Find where the given text appears and provide that cell's center as (x, y) coordinate. 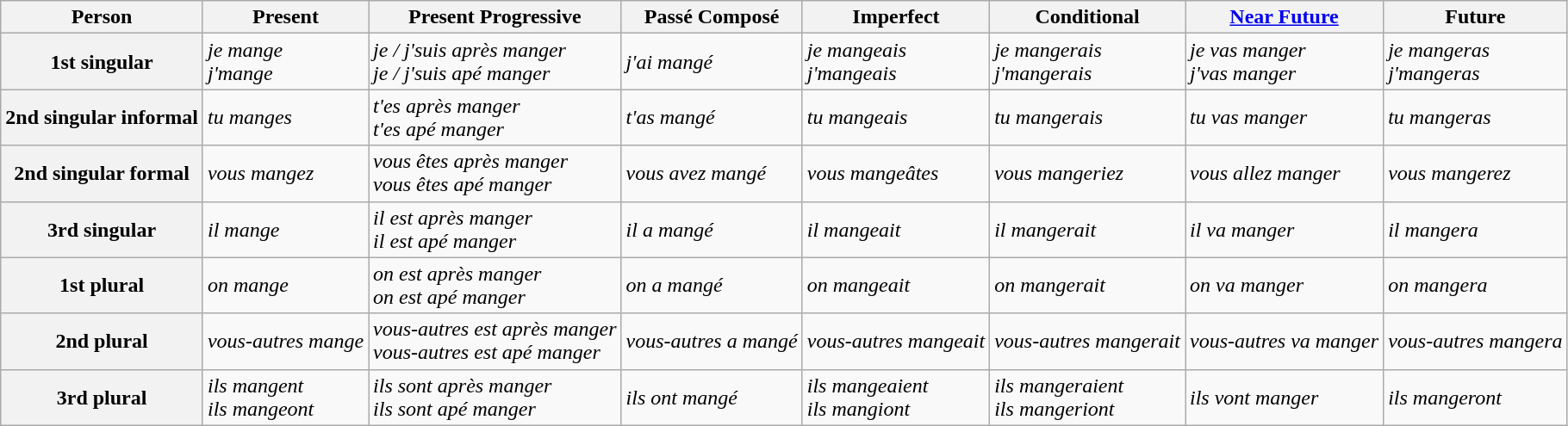
2nd singular informal (102, 117)
on mangera (1475, 286)
ils mangeraientils mangeriont (1087, 398)
Present Progressive (495, 17)
vous-autres va manger (1285, 341)
je mangej'mange (285, 62)
vous-autres mangerait (1087, 341)
tu mangeras (1475, 117)
il est après mangeril est apé manger (495, 229)
tu mangeais (896, 117)
2nd singular formal (102, 174)
vous-autres mange (285, 341)
vous allez manger (1285, 174)
3rd singular (102, 229)
on mange (285, 286)
il mangeait (896, 229)
Person (102, 17)
on mangeait (896, 286)
vous-autres est après mangervous-autres est apé manger (495, 341)
vous mangeâtes (896, 174)
je mangeraisj'mangerais (1087, 62)
Imperfect (896, 17)
tu vas manger (1285, 117)
on va manger (1285, 286)
je / j'suis après mangerje / j'suis apé manger (495, 62)
t'as mangé (712, 117)
il mangerait (1087, 229)
vous-autres a mangé (712, 341)
ils sont après mangerils sont apé manger (495, 398)
je mangerasj'mangeras (1475, 62)
Near Future (1285, 17)
t'es après mangert'es apé manger (495, 117)
Present (285, 17)
on mangerait (1087, 286)
ils mangentils mangeont (285, 398)
Future (1475, 17)
vous mangeriez (1087, 174)
je vas mangerj'vas manger (1285, 62)
2nd plural (102, 341)
Conditional (1087, 17)
vous êtes après mangervous êtes apé manger (495, 174)
il mangera (1475, 229)
ils ont mangé (712, 398)
vous-autres mangeait (896, 341)
vous avez mangé (712, 174)
vous-autres mangera (1475, 341)
ils mangeaientils mangiont (896, 398)
il a mangé (712, 229)
tu manges (285, 117)
il mange (285, 229)
on est après mangeron est apé manger (495, 286)
ils mangeront (1475, 398)
1st plural (102, 286)
vous mangez (285, 174)
1st singular (102, 62)
Passé Composé (712, 17)
vous mangerez (1475, 174)
j'ai mangé (712, 62)
je mangeaisj'mangeais (896, 62)
il va manger (1285, 229)
tu mangerais (1087, 117)
on a mangé (712, 286)
ils vont manger (1285, 398)
3rd plural (102, 398)
